Pinpoint the cell where the given text exists, returning its (x, y) midpoint coordinate. 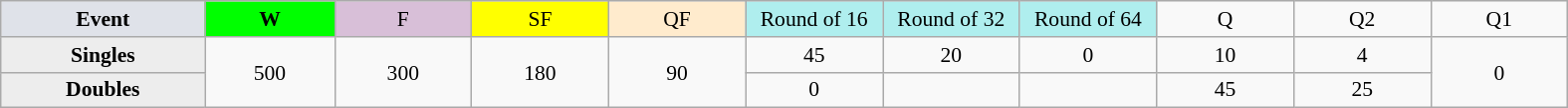
90 (677, 72)
SF (541, 19)
10 (1226, 55)
Round of 32 (951, 19)
Q (1226, 19)
500 (270, 72)
Event (104, 19)
20 (951, 55)
QF (677, 19)
300 (403, 72)
Round of 16 (814, 19)
Round of 64 (1088, 19)
F (403, 19)
Singles (104, 55)
W (270, 19)
Q2 (1362, 19)
Doubles (104, 90)
25 (1362, 90)
180 (541, 72)
4 (1362, 55)
Q1 (1499, 19)
